From the cell containing the given text, extract its center point as (x, y) coordinate. 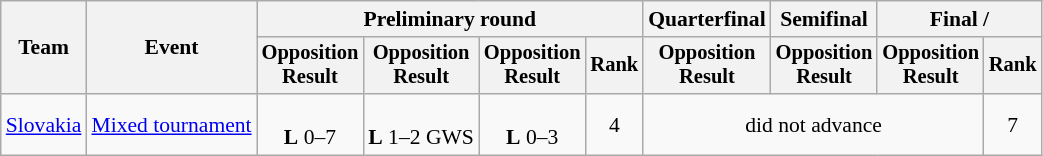
did not advance (814, 124)
Event (171, 48)
Final / (959, 19)
Mixed tournament (171, 124)
7 (1013, 124)
L 0–3 (532, 124)
Team (44, 48)
Preliminary round (450, 19)
Quarterfinal (707, 19)
Semifinal (824, 19)
L 1–2 GWS (421, 124)
L 0–7 (310, 124)
Slovakia (44, 124)
4 (615, 124)
